Return the [x, y] coordinate for the center point of the cell that contains the specified text.  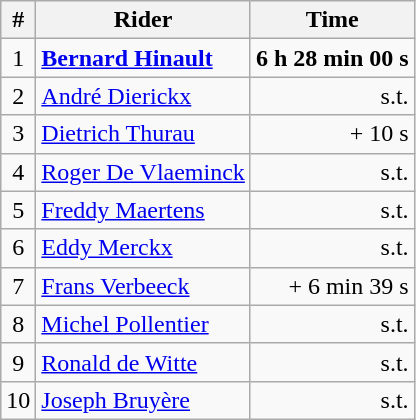
+ 10 s [332, 134]
3 [18, 134]
5 [18, 210]
4 [18, 172]
# [18, 20]
Roger De Vlaeminck [144, 172]
Freddy Maertens [144, 210]
Bernard Hinault [144, 58]
Ronald de Witte [144, 362]
6 [18, 248]
6 h 28 min 00 s [332, 58]
+ 6 min 39 s [332, 286]
10 [18, 400]
Rider [144, 20]
Frans Verbeeck [144, 286]
Joseph Bruyère [144, 400]
8 [18, 324]
2 [18, 96]
7 [18, 286]
Dietrich Thurau [144, 134]
Eddy Merckx [144, 248]
9 [18, 362]
1 [18, 58]
André Dierickx [144, 96]
Time [332, 20]
Michel Pollentier [144, 324]
